Pinpoint the cell where the given text exists, returning its [x, y] midpoint coordinate. 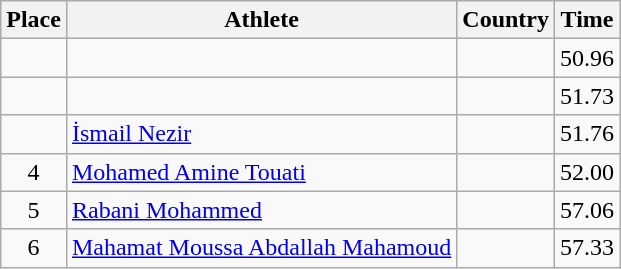
50.96 [588, 58]
Place [34, 20]
Rabani Mohammed [261, 210]
57.06 [588, 210]
6 [34, 248]
5 [34, 210]
Time [588, 20]
51.76 [588, 134]
Mahamat Moussa Abdallah Mahamoud [261, 248]
İsmail Nezir [261, 134]
4 [34, 172]
Country [506, 20]
57.33 [588, 248]
Mohamed Amine Touati [261, 172]
51.73 [588, 96]
52.00 [588, 172]
Athlete [261, 20]
